Return [x, y] of the center of cell containing provided text 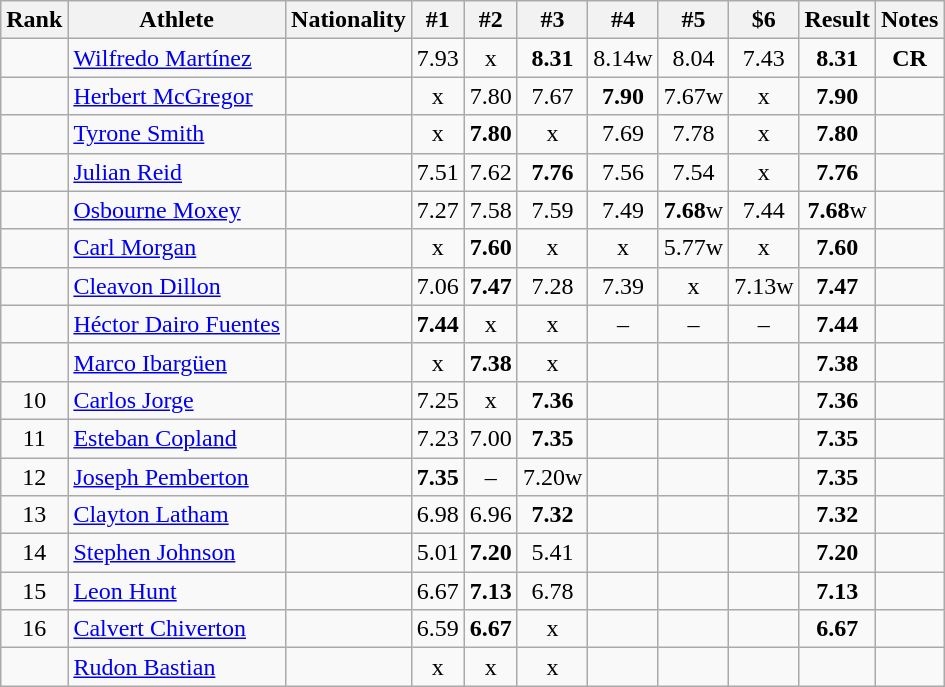
5.01 [438, 553]
#4 [623, 20]
Osbourne Moxey [177, 210]
14 [34, 553]
7.56 [623, 172]
Herbert McGregor [177, 96]
7.27 [438, 210]
Notes [909, 20]
7.51 [438, 172]
Tyrone Smith [177, 134]
7.25 [438, 400]
7.93 [438, 58]
#1 [438, 20]
Joseph Pemberton [177, 477]
Stephen Johnson [177, 553]
7.59 [552, 210]
11 [34, 438]
Carlos Jorge [177, 400]
5.77w [693, 248]
$6 [764, 20]
#2 [490, 20]
Clayton Latham [177, 515]
6.59 [438, 629]
Result [837, 20]
6.78 [552, 591]
16 [34, 629]
12 [34, 477]
13 [34, 515]
7.28 [552, 286]
Rank [34, 20]
7.69 [623, 134]
7.13w [764, 286]
7.62 [490, 172]
7.43 [764, 58]
7.67 [552, 96]
Rudon Bastian [177, 667]
Cleavon Dillon [177, 286]
8.04 [693, 58]
Marco Ibargüen [177, 362]
Calvert Chiverton [177, 629]
6.98 [438, 515]
Julian Reid [177, 172]
7.78 [693, 134]
7.49 [623, 210]
8.14w [623, 58]
Héctor Dairo Fuentes [177, 324]
7.23 [438, 438]
7.00 [490, 438]
7.54 [693, 172]
#3 [552, 20]
10 [34, 400]
7.06 [438, 286]
Wilfredo Martínez [177, 58]
7.20w [552, 477]
Nationality [349, 20]
Carl Morgan [177, 248]
15 [34, 591]
7.67w [693, 96]
7.58 [490, 210]
Esteban Copland [177, 438]
#5 [693, 20]
CR [909, 58]
Leon Hunt [177, 591]
6.96 [490, 515]
5.41 [552, 553]
Athlete [177, 20]
7.39 [623, 286]
